Output the [X, Y] coordinate of the center of the cell containing the given text.  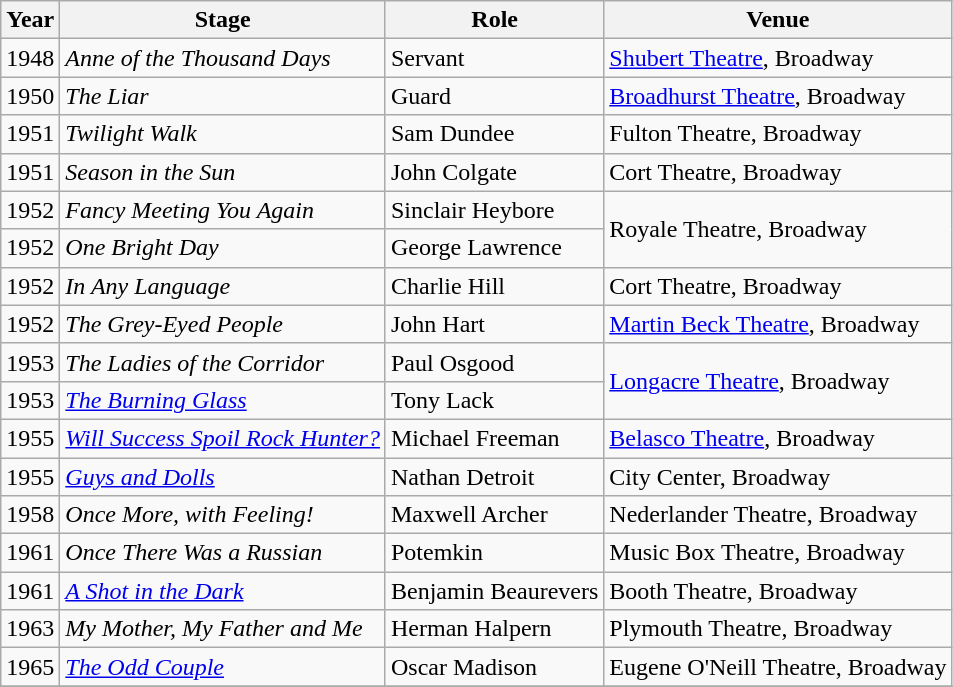
Tony Lack [494, 400]
In Any Language [223, 286]
1948 [30, 58]
Shubert Theatre, Broadway [778, 58]
Fancy Meeting You Again [223, 210]
City Center, Broadway [778, 477]
Charlie Hill [494, 286]
Servant [494, 58]
The Grey-Eyed People [223, 324]
Fulton Theatre, Broadway [778, 134]
1963 [30, 629]
Music Box Theatre, Broadway [778, 553]
Oscar Madison [494, 667]
Plymouth Theatre, Broadway [778, 629]
Role [494, 20]
Paul Osgood [494, 362]
The Burning Glass [223, 400]
1965 [30, 667]
1958 [30, 515]
Royale Theatre, Broadway [778, 229]
John Hart [494, 324]
Anne of the Thousand Days [223, 58]
Potemkin [494, 553]
Nederlander Theatre, Broadway [778, 515]
Season in the Sun [223, 172]
Michael Freeman [494, 438]
Belasco Theatre, Broadway [778, 438]
Martin Beck Theatre, Broadway [778, 324]
Sinclair Heybore [494, 210]
Nathan Detroit [494, 477]
Will Success Spoil Rock Hunter? [223, 438]
Guys and Dolls [223, 477]
Eugene O'Neill Theatre, Broadway [778, 667]
One Bright Day [223, 248]
Herman Halpern [494, 629]
Stage [223, 20]
Venue [778, 20]
Benjamin Beaurevers [494, 591]
The Odd Couple [223, 667]
1950 [30, 96]
Guard [494, 96]
Sam Dundee [494, 134]
Maxwell Archer [494, 515]
Year [30, 20]
George Lawrence [494, 248]
The Ladies of the Corridor [223, 362]
John Colgate [494, 172]
A Shot in the Dark [223, 591]
My Mother, My Father and Me [223, 629]
The Liar [223, 96]
Broadhurst Theatre, Broadway [778, 96]
Once There Was a Russian [223, 553]
Twilight Walk [223, 134]
Booth Theatre, Broadway [778, 591]
Longacre Theatre, Broadway [778, 381]
Once More, with Feeling! [223, 515]
